Extract the [x, y] coordinate from the center of the cell holding the provided text.  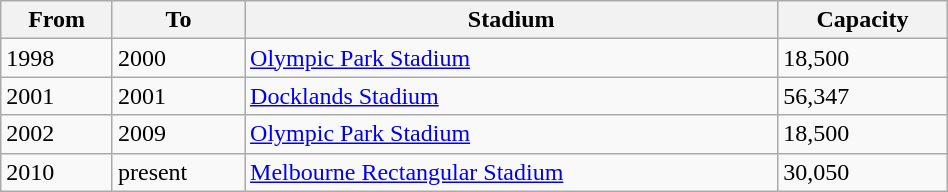
Capacity [862, 20]
Melbourne Rectangular Stadium [512, 172]
30,050 [862, 172]
2009 [178, 134]
2002 [57, 134]
56,347 [862, 96]
present [178, 172]
Docklands Stadium [512, 96]
2000 [178, 58]
To [178, 20]
Stadium [512, 20]
From [57, 20]
1998 [57, 58]
2010 [57, 172]
